From the cell containing the given text, extract its center point as [X, Y] coordinate. 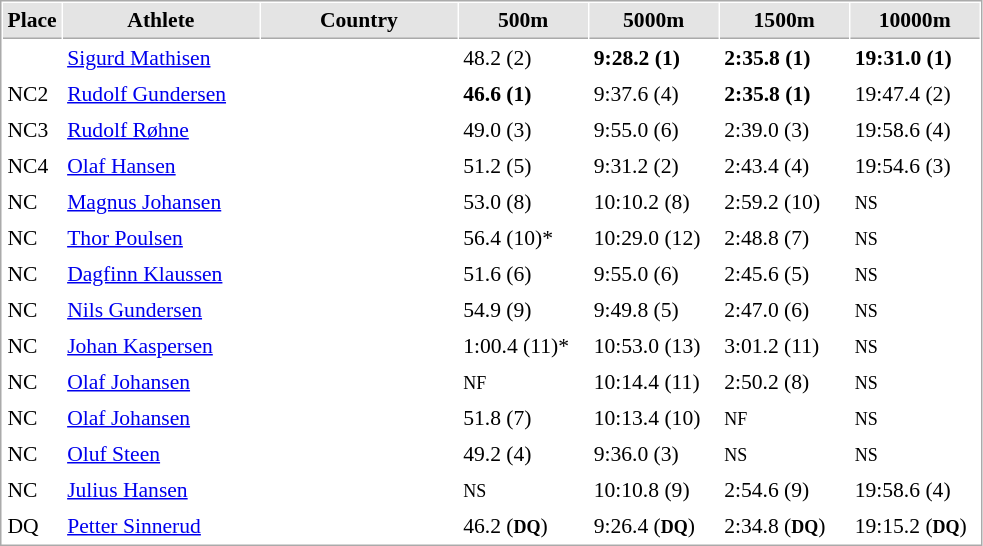
Sigurd Mathisen [161, 57]
19:31.0 (1) [914, 57]
10:14.4 (11) [654, 381]
9:49.8 (5) [654, 309]
NC3 [32, 129]
10:10.8 (9) [654, 489]
NC2 [32, 93]
Rudolf Røhne [161, 129]
46.6 (1) [524, 93]
51.2 (5) [524, 165]
51.6 (6) [524, 273]
Petter Sinnerud [161, 525]
500m [524, 21]
2:59.2 (10) [784, 201]
1500m [784, 21]
54.9 (9) [524, 309]
Dagfinn Klaussen [161, 273]
3:01.2 (11) [784, 345]
10:13.4 (10) [654, 417]
53.0 (8) [524, 201]
2:48.8 (7) [784, 237]
5000m [654, 21]
48.2 (2) [524, 57]
49.0 (3) [524, 129]
19:54.6 (3) [914, 165]
2:50.2 (8) [784, 381]
19:15.2 (DQ) [914, 525]
10:10.2 (8) [654, 201]
10:53.0 (13) [654, 345]
Johan Kaspersen [161, 345]
51.8 (7) [524, 417]
10000m [914, 21]
2:45.6 (5) [784, 273]
DQ [32, 525]
2:54.6 (9) [784, 489]
9:36.0 (3) [654, 453]
Rudolf Gundersen [161, 93]
56.4 (10)* [524, 237]
Thor Poulsen [161, 237]
Olaf Hansen [161, 165]
46.2 (DQ) [524, 525]
Athlete [161, 21]
Country [359, 21]
Oluf Steen [161, 453]
Magnus Johansen [161, 201]
2:43.4 (4) [784, 165]
2:34.8 (DQ) [784, 525]
9:28.2 (1) [654, 57]
Nils Gundersen [161, 309]
Julius Hansen [161, 489]
2:39.0 (3) [784, 129]
NC4 [32, 165]
1:00.4 (11)* [524, 345]
49.2 (4) [524, 453]
2:47.0 (6) [784, 309]
9:37.6 (4) [654, 93]
9:31.2 (2) [654, 165]
10:29.0 (12) [654, 237]
9:26.4 (DQ) [654, 525]
Place [32, 21]
19:47.4 (2) [914, 93]
